Return the (x, y) coordinate for the center point of the cell that contains the specified text.  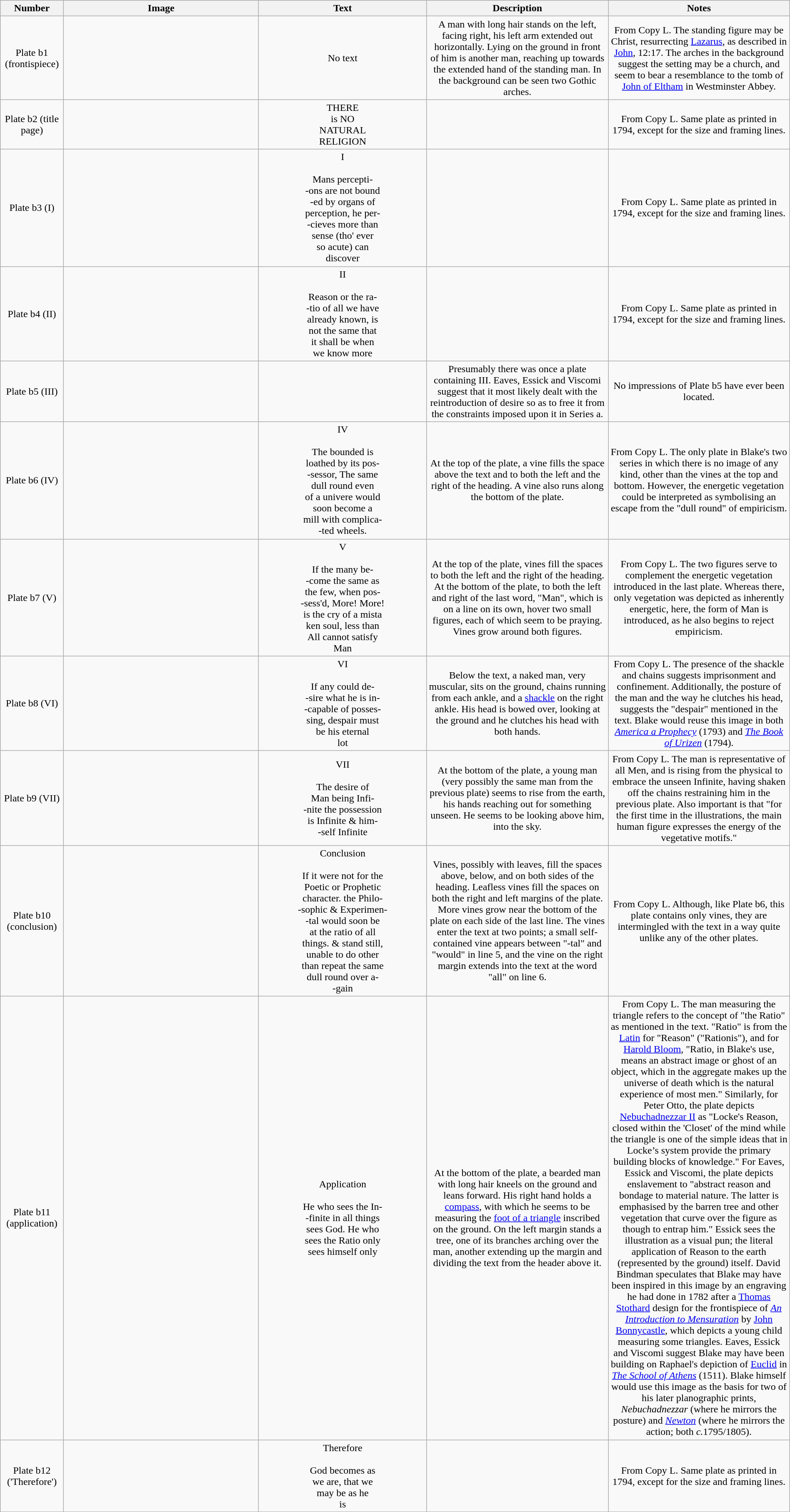
VIIThe desire ofMan being Infi--nite the possessionis Infinite & him--self Infinite (342, 798)
THEREis NONATURALRELIGION (342, 124)
Plate b1 (frontispiece) (32, 58)
Plate b7 (V) (32, 598)
Plate b8 (VI) (32, 703)
ThereforeGod becomes aswe are, that wemay be as heis (342, 1475)
Plate b4 (II) (32, 313)
VIIf any could de--sire what he is in--capable of posses-sing, despair mustbe his eternallot (342, 703)
Plate b11 (application) (32, 1218)
Number (32, 8)
ApplicationHe who sees the In--finite in all thingssees God. He whosees the Ratio onlysees himself only (342, 1218)
Plate b3 (I) (32, 208)
IIReason or the ra--tio of all we havealready known, isnot the same thatit shall be whenwe know more (342, 313)
No impressions of Plate b5 have ever been located. (699, 391)
Image (161, 8)
Plate b2 (title page) (32, 124)
Description (517, 8)
Plate b10 (conclusion) (32, 921)
Plate b12 ('Therefore') (32, 1475)
Plate b5 (III) (32, 391)
Plate b6 (IV) (32, 480)
Text (342, 8)
Notes (699, 8)
VIf the many be--come the same asthe few, when pos--sess'd, More! More!is the cry of a mistaken soul, less thanAll cannot satisfyMan (342, 598)
Plate b9 (VII) (32, 798)
No text (342, 58)
IVThe bounded isloathed by its pos--sessor, The samedull round evenof a univere wouldsoon become amill with complica--ted wheels. (342, 480)
IMans percepti--ons are not bound-ed by organs ofperception, he per--cieves more thansense (tho' everso acute) candiscover (342, 208)
